Provide the (X, Y) coordinate of the cell's center where the given text is located.  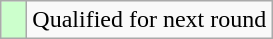
Qualified for next round (150, 20)
